Return the (X, Y) coordinate for the center point of the cell that contains the specified text.  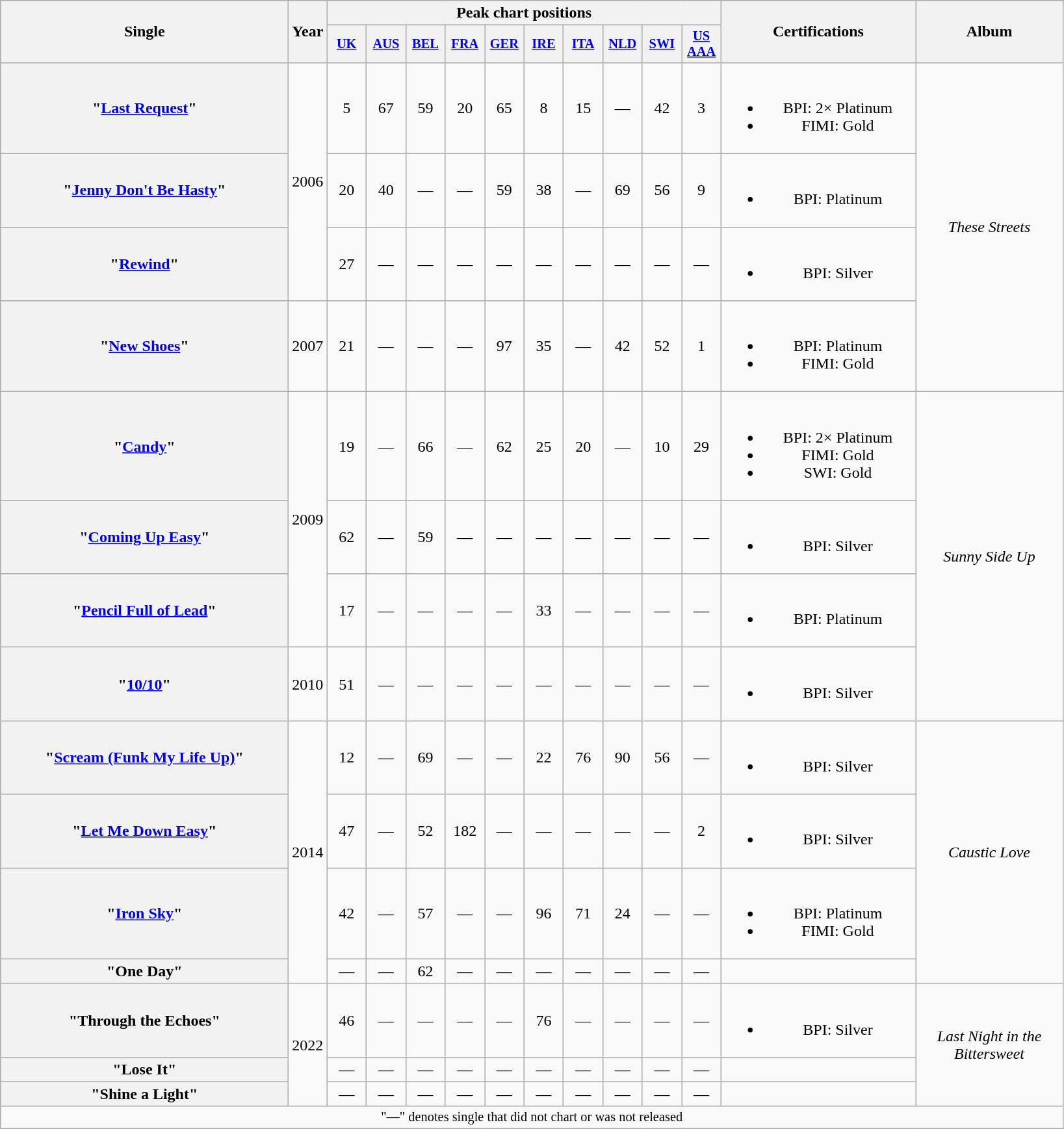
97 (504, 346)
40 (386, 191)
"Last Request" (144, 108)
NLD (623, 44)
Last Night in the Bittersweet (989, 1045)
Album (989, 32)
Certifications (818, 32)
8 (543, 108)
BPI: 2× PlatinumFIMI: Gold (818, 108)
"Through the Echoes" (144, 1020)
24 (623, 913)
2009 (308, 520)
Peak chart positions (524, 13)
SWI (662, 44)
ITA (584, 44)
"Scream (Funk My Life Up)" (144, 758)
FRA (465, 44)
65 (504, 108)
Sunny Side Up (989, 556)
46 (347, 1020)
"New Shoes" (144, 346)
15 (584, 108)
10 (662, 446)
51 (347, 684)
Year (308, 32)
Caustic Love (989, 852)
35 (543, 346)
"Rewind" (144, 264)
96 (543, 913)
BEL (425, 44)
47 (347, 831)
66 (425, 446)
12 (347, 758)
33 (543, 611)
UK (347, 44)
"One Day" (144, 971)
"Let Me Down Easy" (144, 831)
1 (702, 346)
9 (702, 191)
3 (702, 108)
5 (347, 108)
29 (702, 446)
182 (465, 831)
71 (584, 913)
2022 (308, 1045)
"Jenny Don't Be Hasty" (144, 191)
22 (543, 758)
25 (543, 446)
GER (504, 44)
"10/10" (144, 684)
"Iron Sky" (144, 913)
AUS (386, 44)
"Candy" (144, 446)
90 (623, 758)
67 (386, 108)
IRE (543, 44)
"Shine a Light" (144, 1094)
"—" denotes single that did not chart or was not released (532, 1117)
These Streets (989, 227)
57 (425, 913)
"Pencil Full of Lead" (144, 611)
"Coming Up Easy" (144, 537)
38 (543, 191)
17 (347, 611)
27 (347, 264)
2014 (308, 852)
2006 (308, 181)
BPI: 2× PlatinumFIMI: GoldSWI: Gold (818, 446)
US AAA (702, 44)
19 (347, 446)
"Lose It" (144, 1069)
2010 (308, 684)
2 (702, 831)
Single (144, 32)
2007 (308, 346)
21 (347, 346)
